Identify which cell holds the provided text, then report its (X, Y) central coordinate. 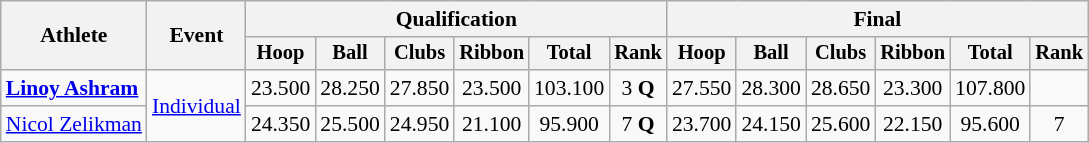
Athlete (74, 36)
Linoy Ashram (74, 88)
23.700 (702, 124)
25.500 (350, 124)
21.100 (492, 124)
95.900 (569, 124)
Individual (196, 106)
95.600 (990, 124)
28.250 (350, 88)
Event (196, 36)
27.850 (420, 88)
Final (878, 19)
22.150 (912, 124)
27.550 (702, 88)
25.600 (840, 124)
Qualification (456, 19)
Nicol Zelikman (74, 124)
7 (1059, 124)
24.350 (280, 124)
7 Q (638, 124)
28.300 (770, 88)
103.100 (569, 88)
24.950 (420, 124)
28.650 (840, 88)
24.150 (770, 124)
107.800 (990, 88)
3 Q (638, 88)
23.300 (912, 88)
